Return the (X, Y) coordinate for the center point of the cell that contains the specified text.  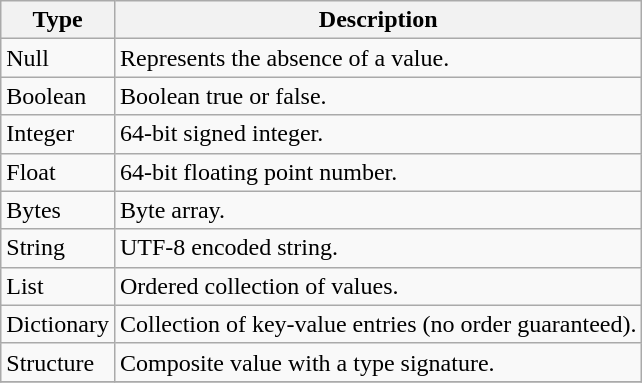
Ordered collection of values. (378, 286)
Float (58, 172)
Collection of key-value entries (no order guaranteed). (378, 324)
List (58, 286)
64-bit signed integer. (378, 134)
Null (58, 58)
Dictionary (58, 324)
Byte array. (378, 210)
Structure (58, 362)
UTF-8 encoded string. (378, 248)
Composite value with a type signature. (378, 362)
String (58, 248)
Description (378, 20)
Boolean true or false. (378, 96)
Represents the absence of a value. (378, 58)
Boolean (58, 96)
Bytes (58, 210)
64-bit floating point number. (378, 172)
Integer (58, 134)
Type (58, 20)
